Determine the [x, y] coordinate at the center of the cell enclosing the given text.  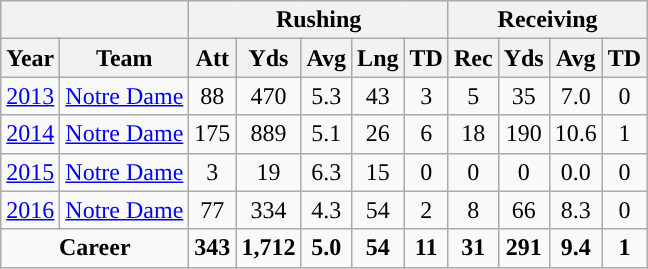
1,712 [268, 248]
31 [473, 248]
18 [473, 134]
10.6 [576, 134]
Att [212, 58]
2 [426, 210]
8 [473, 210]
Year [30, 58]
2016 [30, 210]
6 [426, 134]
11 [426, 248]
43 [378, 96]
0.0 [576, 172]
7.0 [576, 96]
Receiving [547, 20]
8.3 [576, 210]
2014 [30, 134]
5.1 [326, 134]
9.4 [576, 248]
Career [95, 248]
19 [268, 172]
Team [124, 58]
35 [524, 96]
5 [473, 96]
Lng [378, 58]
470 [268, 96]
4.3 [326, 210]
66 [524, 210]
6.3 [326, 172]
88 [212, 96]
5.3 [326, 96]
Rec [473, 58]
190 [524, 134]
15 [378, 172]
26 [378, 134]
Rushing [319, 20]
175 [212, 134]
889 [268, 134]
5.0 [326, 248]
77 [212, 210]
343 [212, 248]
2015 [30, 172]
291 [524, 248]
2013 [30, 96]
334 [268, 210]
